Return [X, Y] of the center of cell containing provided text 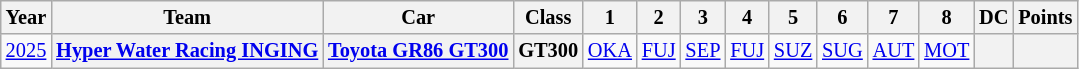
1 [610, 17]
Toyota GR86 GT300 [418, 51]
Team [187, 17]
4 [747, 17]
2 [659, 17]
Points [1045, 17]
DC [994, 17]
8 [946, 17]
MOT [946, 51]
2025 [26, 51]
SEP [704, 51]
Car [418, 17]
AUT [894, 51]
Hyper Water Racing INGING [187, 51]
SUZ [793, 51]
7 [894, 17]
6 [842, 17]
GT300 [548, 51]
OKA [610, 51]
Class [548, 17]
5 [793, 17]
3 [704, 17]
Year [26, 17]
SUG [842, 51]
